From the cell containing the given text, extract its center point as (X, Y) coordinate. 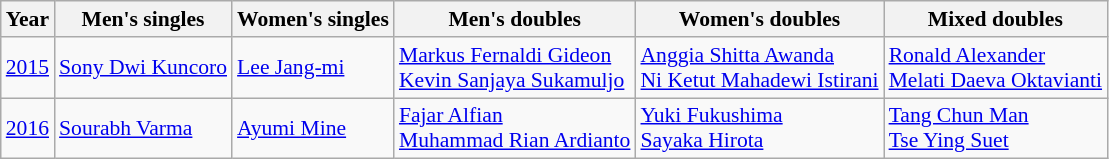
Tang Chun Man Tse Ying Suet (996, 128)
Fajar Alfian Muhammad Rian Ardianto (515, 128)
Men's singles (143, 19)
Anggia Shitta Awanda Ni Ketut Mahadewi Istirani (759, 68)
Yuki Fukushima Sayaka Hirota (759, 128)
Women's doubles (759, 19)
2015 (28, 68)
Year (28, 19)
Ronald Alexander Melati Daeva Oktavianti (996, 68)
2016 (28, 128)
Women's singles (313, 19)
Sony Dwi Kuncoro (143, 68)
Ayumi Mine (313, 128)
Sourabh Varma (143, 128)
Lee Jang-mi (313, 68)
Markus Fernaldi Gideon Kevin Sanjaya Sukamuljo (515, 68)
Men's doubles (515, 19)
Mixed doubles (996, 19)
